Output the (X, Y) coordinate of the center of the cell containing the given text.  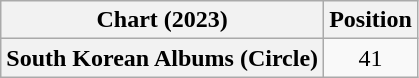
Position (371, 20)
Chart (2023) (162, 20)
41 (371, 58)
South Korean Albums (Circle) (162, 58)
